Output the [X, Y] coordinate of the center of the cell containing the given text.  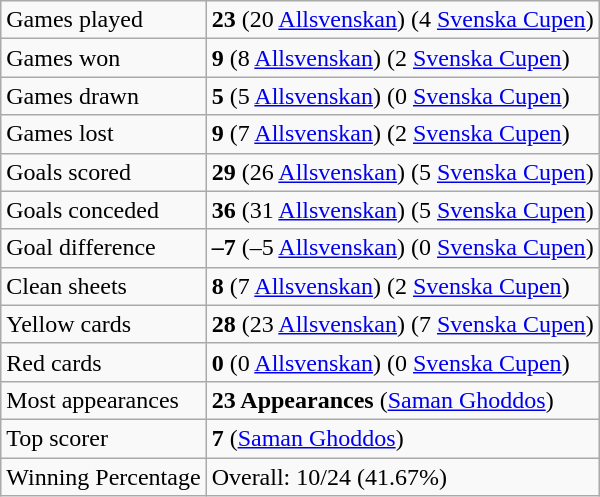
–7 (–5 Allsvenskan) (0 Svenska Cupen) [402, 248]
28 (23 Allsvenskan) (7 Svenska Cupen) [402, 324]
Goal difference [104, 248]
Goals conceded [104, 210]
29 (26 Allsvenskan) (5 Svenska Cupen) [402, 172]
9 (8 Allsvenskan) (2 Svenska Cupen) [402, 58]
0 (0 Allsvenskan) (0 Svenska Cupen) [402, 362]
Clean sheets [104, 286]
7 (Saman Ghoddos) [402, 438]
Goals scored [104, 172]
Yellow cards [104, 324]
Red cards [104, 362]
9 (7 Allsvenskan) (2 Svenska Cupen) [402, 134]
5 (5 Allsvenskan) (0 Svenska Cupen) [402, 96]
36 (31 Allsvenskan) (5 Svenska Cupen) [402, 210]
Overall: 10/24 (41.67%) [402, 477]
Games drawn [104, 96]
23 Appearances (Saman Ghoddos) [402, 400]
Games won [104, 58]
23 (20 Allsvenskan) (4 Svenska Cupen) [402, 20]
Games played [104, 20]
Most appearances [104, 400]
Games lost [104, 134]
Winning Percentage [104, 477]
8 (7 Allsvenskan) (2 Svenska Cupen) [402, 286]
Top scorer [104, 438]
